Locate the cell with the specified text and output its (X, Y) center coordinate. 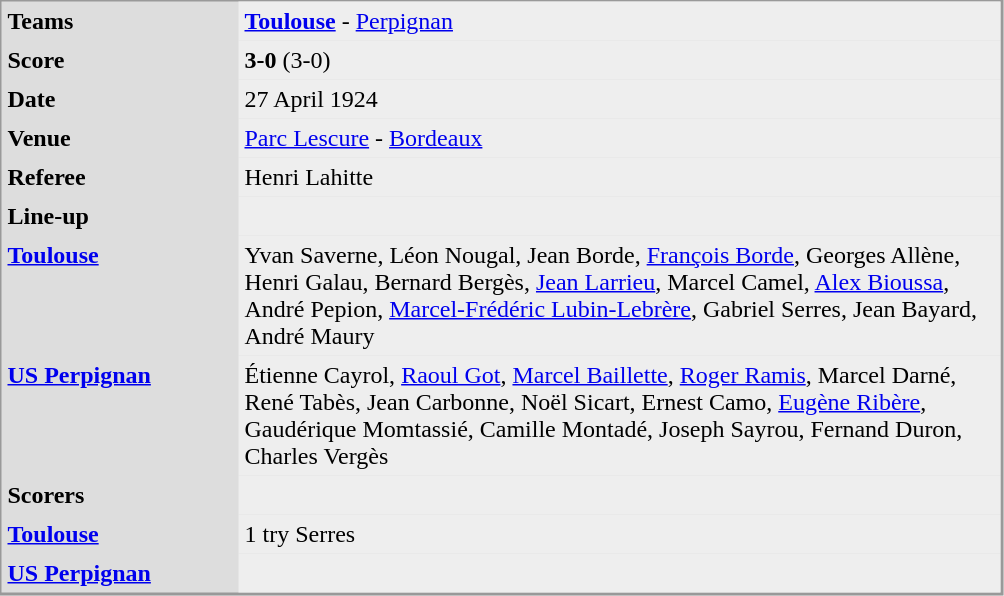
Date (120, 100)
Venue (120, 138)
Line-up (120, 216)
Teams (120, 22)
Henri Lahitte (619, 178)
Toulouse - Perpignan (619, 22)
3-0 (3-0) (619, 60)
Score (120, 60)
Scorers (120, 496)
Referee (120, 178)
Parc Lescure - Bordeaux (619, 138)
27 April 1924 (619, 100)
1 try Serres (619, 534)
